Extract the [x, y] coordinate from the center of the cell holding the provided text.  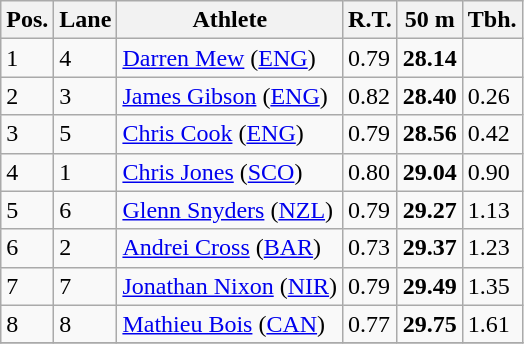
0.42 [492, 134]
29.27 [430, 210]
Chris Cook (ENG) [230, 134]
28.40 [430, 96]
James Gibson (ENG) [230, 96]
29.37 [430, 248]
0.90 [492, 172]
28.14 [430, 58]
0.73 [370, 248]
Lane [86, 20]
Pos. [28, 20]
Andrei Cross (BAR) [230, 248]
Mathieu Bois (CAN) [230, 324]
Jonathan Nixon (NIR) [230, 286]
Chris Jones (SCO) [230, 172]
1.13 [492, 210]
28.56 [430, 134]
29.49 [430, 286]
50 m [430, 20]
0.26 [492, 96]
1.35 [492, 286]
1.61 [492, 324]
Glenn Snyders (NZL) [230, 210]
1.23 [492, 248]
0.77 [370, 324]
Athlete [230, 20]
Darren Mew (ENG) [230, 58]
29.04 [430, 172]
29.75 [430, 324]
0.80 [370, 172]
R.T. [370, 20]
Tbh. [492, 20]
0.82 [370, 96]
